For the text-containing cell, return its midpoint in [X, Y] coordinate format. 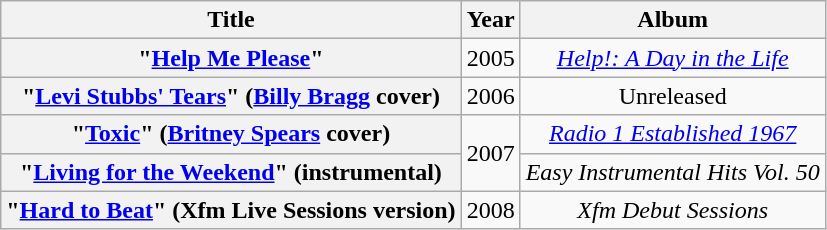
Help!: A Day in the Life [672, 58]
Easy Instrumental Hits Vol. 50 [672, 172]
"Help Me Please" [231, 58]
2007 [490, 153]
Unreleased [672, 96]
2008 [490, 210]
Year [490, 20]
2005 [490, 58]
"Levi Stubbs' Tears" (Billy Bragg cover) [231, 96]
Xfm Debut Sessions [672, 210]
"Hard to Beat" (Xfm Live Sessions version) [231, 210]
"Living for the Weekend" (instrumental) [231, 172]
Radio 1 Established 1967 [672, 134]
Title [231, 20]
"Toxic" (Britney Spears cover) [231, 134]
Album [672, 20]
2006 [490, 96]
